For the text-containing cell, return its midpoint in [x, y] coordinate format. 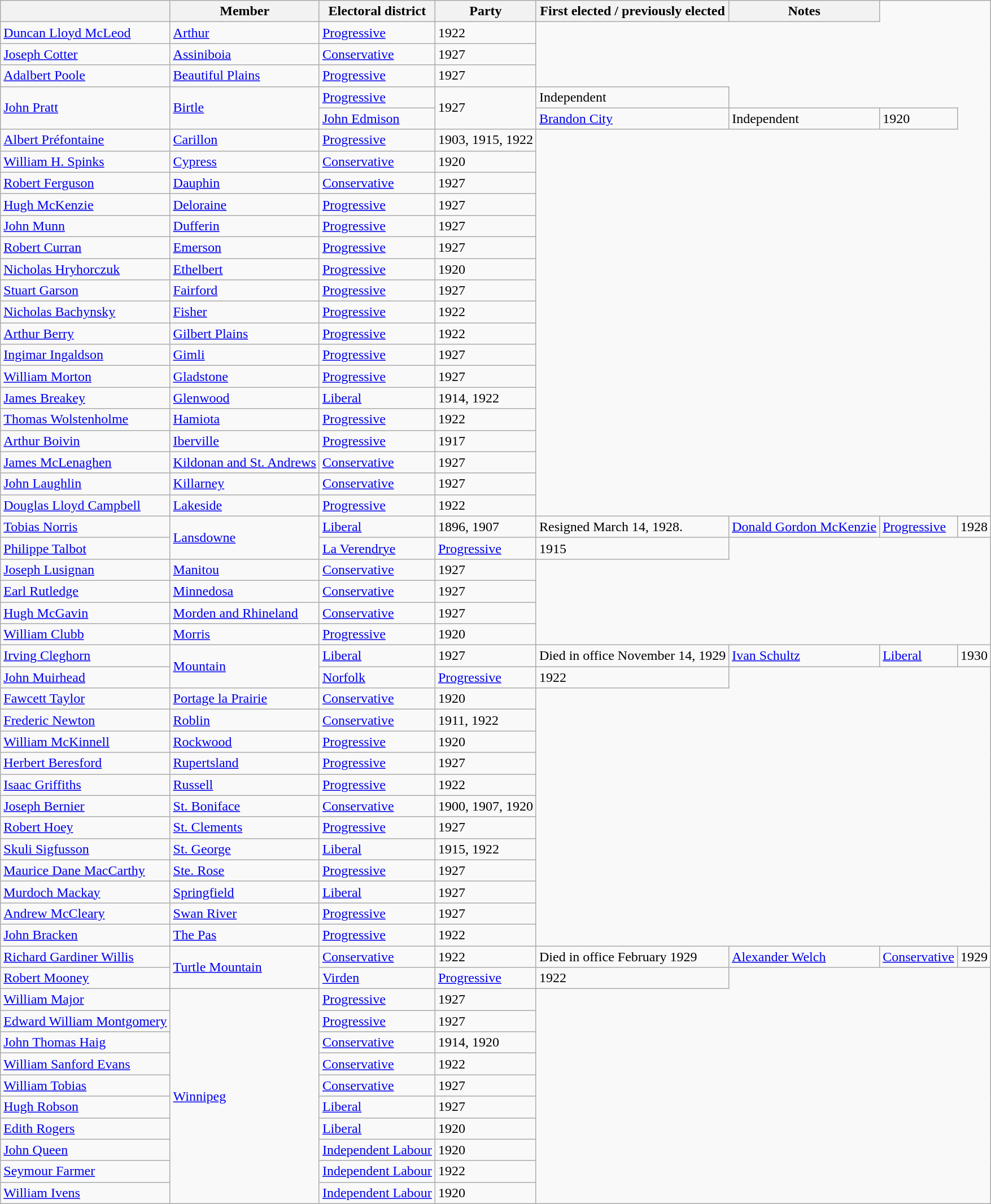
Nicholas Bachynsky [85, 312]
William Clubb [85, 634]
John Laughlin [85, 484]
1915 [632, 548]
William Sanford Evans [85, 1064]
Turtle Mountain [245, 967]
Thomas Wolstenholme [85, 419]
Joseph Bernier [85, 806]
Ste. Rose [245, 870]
Arthur Berry [85, 334]
Robert Curran [85, 247]
Emerson [245, 247]
First elected / previously elected [632, 11]
Morden and Rhineland [245, 612]
1896, 1907 [486, 527]
Resigned March 14, 1928. [632, 527]
Lakeside [245, 505]
Dufferin [245, 226]
Hamiota [245, 419]
William H. Spinks [85, 161]
Stuart Garson [85, 291]
Assiniboia [245, 54]
1914, 1922 [486, 398]
Douglas Lloyd Campbell [85, 505]
William McKinnell [85, 742]
John Edmison [377, 119]
Beautiful Plains [245, 76]
James Breakey [85, 398]
Maurice Dane MacCarthy [85, 870]
Swan River [245, 913]
St. George [245, 849]
Arthur Boivin [85, 441]
Skuli Sigfusson [85, 849]
Norfolk [377, 677]
Lansdowne [245, 537]
1900, 1907, 1920 [486, 806]
John Munn [85, 226]
Richard Gardiner Willis [85, 957]
William Tobias [85, 1085]
John Thomas Haig [85, 1043]
Murdoch Mackay [85, 892]
Member [245, 11]
James McLenaghen [85, 462]
Roblin [245, 720]
Fairford [245, 291]
Party [486, 11]
Springfield [245, 892]
Birtle [245, 108]
Hugh Robson [85, 1107]
Deloraine [245, 204]
William Major [85, 1000]
Mountain [245, 667]
The Pas [245, 935]
Earl Rutledge [85, 591]
Gimli [245, 355]
Seymour Farmer [85, 1171]
Irving Cleghorn [85, 656]
1911, 1922 [486, 720]
Glenwood [245, 398]
John Muirhead [85, 677]
Manitou [245, 570]
Russell [245, 785]
Killarney [245, 484]
Robert Ferguson [85, 183]
William Ivens [85, 1193]
John Bracken [85, 935]
Hugh McKenzie [85, 204]
Ivan Schultz [804, 656]
Rockwood [245, 742]
Died in office February 1929 [632, 957]
Donald Gordon McKenzie [804, 527]
John Queen [85, 1150]
Alexander Welch [804, 957]
St. Clements [245, 828]
Dauphin [245, 183]
Hugh McGavin [85, 612]
1928 [973, 527]
Philippe Talbot [85, 548]
St. Boniface [245, 806]
Robert Hoey [85, 828]
William Morton [85, 376]
Frederic Newton [85, 720]
Joseph Cotter [85, 54]
Duncan Lloyd McLeod [85, 33]
1915, 1922 [486, 849]
1914, 1920 [486, 1043]
Rupertsland [245, 763]
Morris [245, 634]
Joseph Lusignan [85, 570]
Iberville [245, 441]
Carillon [245, 140]
1930 [973, 656]
Andrew McCleary [85, 913]
John Pratt [85, 108]
Virden [377, 978]
Ethelbert [245, 269]
Edith Rogers [85, 1128]
Electoral district [377, 11]
Gladstone [245, 376]
Nicholas Hryhorczuk [85, 269]
Edward William Montgomery [85, 1021]
Isaac Griffiths [85, 785]
La Verendrye [377, 548]
1903, 1915, 1922 [486, 140]
Gilbert Plains [245, 334]
Adalbert Poole [85, 76]
1929 [973, 957]
Cypress [245, 161]
Notes [804, 11]
Tobias Norris [85, 527]
Ingimar Ingaldson [85, 355]
Died in office November 14, 1929 [632, 656]
Fisher [245, 312]
Herbert Beresford [85, 763]
Kildonan and St. Andrews [245, 462]
1917 [486, 441]
Minnedosa [245, 591]
Robert Mooney [85, 978]
Arthur [245, 33]
Winnipeg [245, 1096]
Fawcett Taylor [85, 699]
Albert Préfontaine [85, 140]
Portage la Prairie [245, 699]
Brandon City [632, 119]
